Return the [x, y] coordinate for the center point of the cell that contains the specified text.  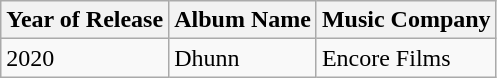
2020 [85, 58]
Album Name [243, 20]
Encore Films [406, 58]
Year of Release [85, 20]
Music Company [406, 20]
Dhunn [243, 58]
